Output the (X, Y) coordinate of the center of the cell containing the given text.  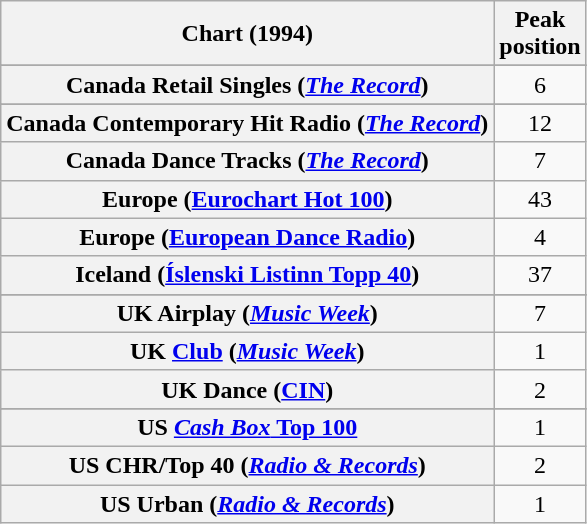
6 (540, 85)
Canada Dance Tracks (The Record) (248, 161)
UK Airplay (Music Week) (248, 313)
UK Dance (CIN) (248, 389)
US Cash Box Top 100 (248, 427)
Canada Retail Singles (The Record) (248, 85)
UK Club (Music Week) (248, 351)
Iceland (Íslenski Listinn Topp 40) (248, 275)
37 (540, 275)
US Urban (Radio & Records) (248, 503)
Peakposition (540, 34)
US CHR/Top 40 (Radio & Records) (248, 465)
Chart (1994) (248, 34)
Europe (Eurochart Hot 100) (248, 199)
12 (540, 123)
Europe (European Dance Radio) (248, 237)
Canada Contemporary Hit Radio (The Record) (248, 123)
4 (540, 237)
43 (540, 199)
